Extract the [X, Y] coordinate from the center of the cell holding the provided text.  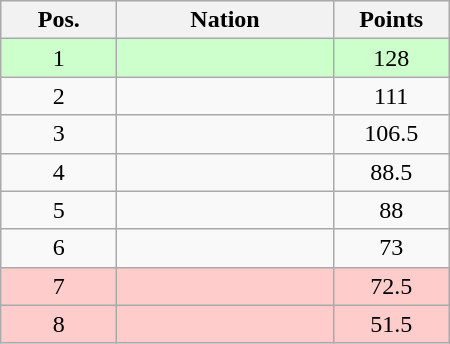
111 [391, 96]
8 [59, 324]
3 [59, 134]
2 [59, 96]
Points [391, 20]
4 [59, 172]
51.5 [391, 324]
73 [391, 248]
106.5 [391, 134]
Nation [225, 20]
128 [391, 58]
7 [59, 286]
5 [59, 210]
1 [59, 58]
88.5 [391, 172]
Pos. [59, 20]
88 [391, 210]
6 [59, 248]
72.5 [391, 286]
